Identify which cell holds the provided text, then report its (X, Y) central coordinate. 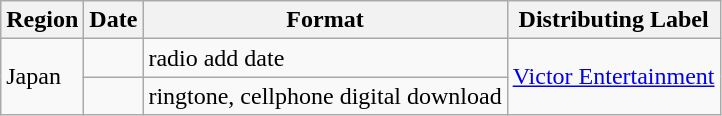
Distributing Label (614, 20)
Japan (42, 77)
radio add date (325, 58)
Region (42, 20)
Date (114, 20)
ringtone, cellphone digital download (325, 96)
Victor Entertainment (614, 77)
Format (325, 20)
